Return the [x, y] coordinate for the center point of the cell that contains the specified text.  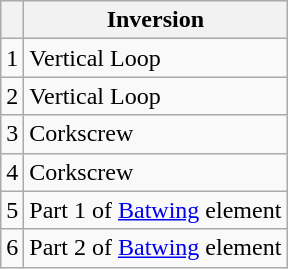
Part 2 of Batwing element [156, 248]
2 [12, 96]
1 [12, 58]
5 [12, 210]
Part 1 of Batwing element [156, 210]
Inversion [156, 20]
3 [12, 134]
4 [12, 172]
6 [12, 248]
